Pinpoint the cell where the given text exists, returning its [x, y] midpoint coordinate. 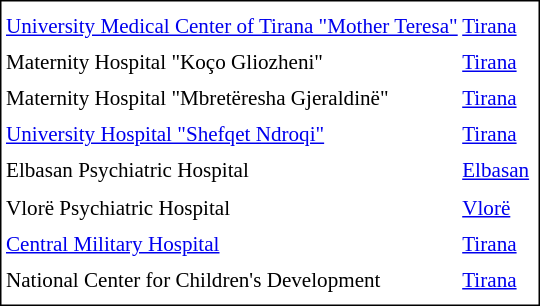
Elbasan [496, 171]
Vlorë Psychiatric Hospital [232, 207]
Elbasan Psychiatric Hospital [232, 171]
Vlorë [496, 207]
Maternity Hospital "Mbretëresha Gjeraldinë" [232, 99]
University Hospital "Shefqet Ndroqi" [232, 135]
National Center for Children's Development [232, 280]
University Medical Center of Tirana "Mother Teresa" [232, 26]
Maternity Hospital "Koço Gliozheni" [232, 63]
Central Military Hospital [232, 243]
